Search for the cell housing the specified text and yield its (X, Y) center coordinate. 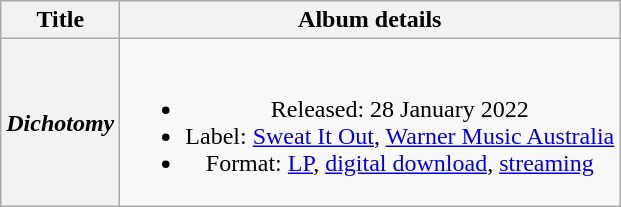
Released: 28 January 2022Label: Sweat It Out, Warner Music AustraliaFormat: LP, digital download, streaming (370, 122)
Album details (370, 20)
Title (60, 20)
Dichotomy (60, 122)
